Locate the cell with the specified text and output its [x, y] center coordinate. 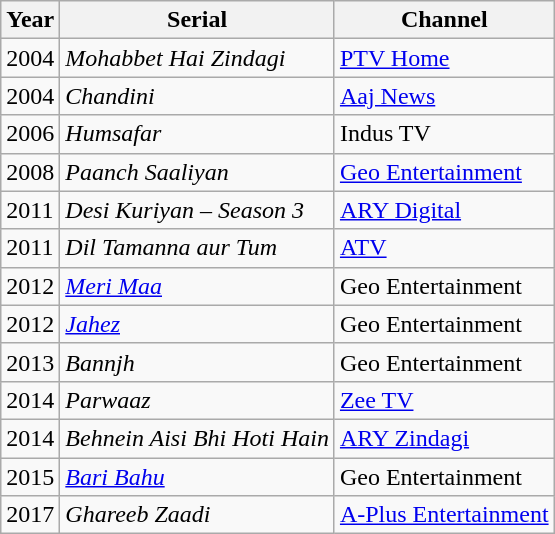
2013 [30, 362]
Year [30, 20]
2008 [30, 172]
Chandini [198, 96]
Serial [198, 20]
Channel [444, 20]
Dil Tamanna aur Tum [198, 248]
2015 [30, 477]
PTV Home [444, 58]
Zee TV [444, 400]
Paanch Saaliyan [198, 172]
Ghareeb Zaadi [198, 515]
ARY Zindagi [444, 438]
Behnein Aisi Bhi Hoti Hain [198, 438]
Desi Kuriyan – Season 3 [198, 210]
ATV [444, 248]
ARY Digital [444, 210]
Aaj News [444, 96]
A-Plus Entertainment [444, 515]
2017 [30, 515]
Mohabbet Hai Zindagi [198, 58]
Bari Bahu [198, 477]
Bannjh [198, 362]
Jahez [198, 324]
Indus TV [444, 134]
2006 [30, 134]
Parwaaz [198, 400]
Humsafar [198, 134]
Meri Maa [198, 286]
